Return the [X, Y] coordinate for the center point of the cell that contains the specified text.  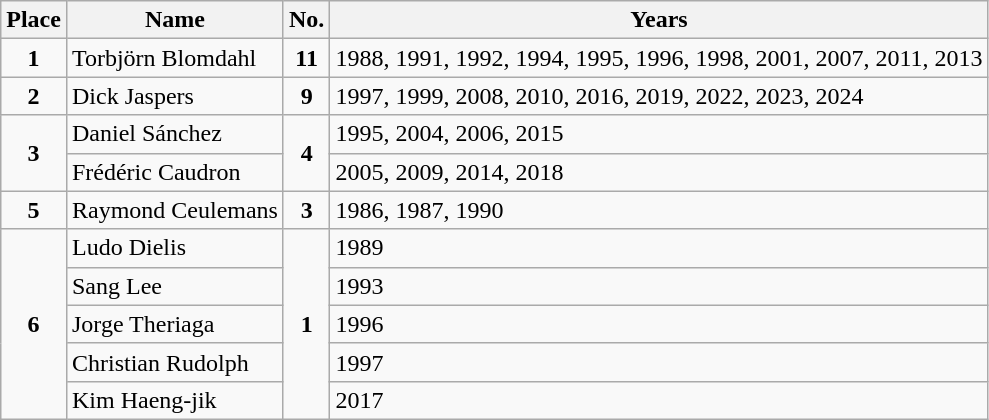
1988, 1991, 1992, 1994, 1995, 1996, 1998, 2001, 2007, 2011, 2013 [659, 58]
1997 [659, 362]
1989 [659, 248]
1995, 2004, 2006, 2015 [659, 134]
4 [306, 153]
Frédéric Caudron [174, 172]
Years [659, 20]
5 [34, 210]
9 [306, 96]
Place [34, 20]
Daniel Sánchez [174, 134]
11 [306, 58]
Torbjörn Blomdahl [174, 58]
1997, 1999, 2008, 2010, 2016, 2019, 2022, 2023, 2024 [659, 96]
Dick Jaspers [174, 96]
1986, 1987, 1990 [659, 210]
6 [34, 324]
Christian Rudolph [174, 362]
Sang Lee [174, 286]
Jorge Theriaga [174, 324]
No. [306, 20]
Name [174, 20]
1993 [659, 286]
Ludo Dielis [174, 248]
2 [34, 96]
2005, 2009, 2014, 2018 [659, 172]
1996 [659, 324]
Kim Haeng-jik [174, 400]
2017 [659, 400]
Raymond Ceulemans [174, 210]
